Scan for the cell matching the given text and deliver its [x, y] coordinate at center. 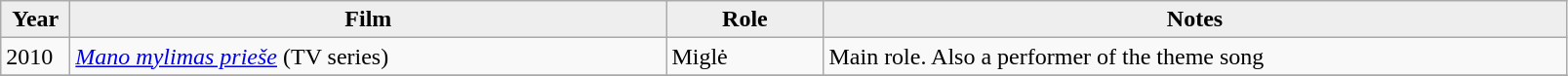
Film [369, 19]
Role [745, 19]
Main role. Also a performer of the theme song [1194, 57]
2010 [35, 57]
Mano mylimas prieše (TV series) [369, 57]
Miglė [745, 57]
Year [35, 19]
Notes [1194, 19]
